Capture the cell that displays the provided text and extract its (X, Y) central coordinate. 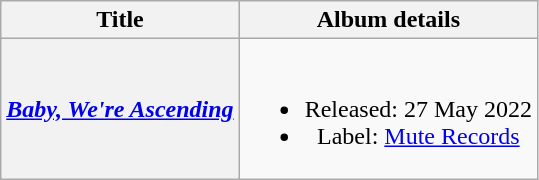
Released: 27 May 2022Label: Mute Records (388, 109)
Album details (388, 20)
Title (120, 20)
Baby, We're Ascending (120, 109)
